Pinpoint the cell where the given text exists, returning its [x, y] midpoint coordinate. 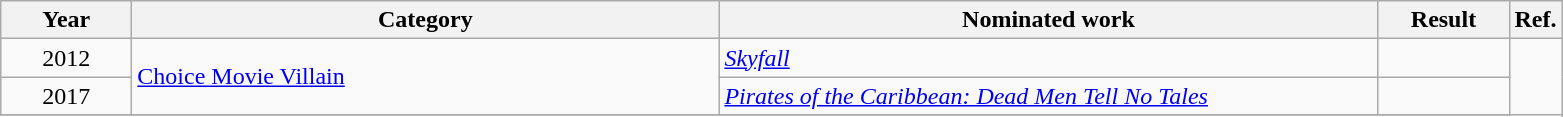
Year [66, 20]
Skyfall [1048, 58]
2017 [66, 96]
Choice Movie Villain [426, 77]
Ref. [1536, 20]
Result [1444, 20]
Category [426, 20]
Pirates of the Caribbean: Dead Men Tell No Tales [1048, 96]
Nominated work [1048, 20]
2012 [66, 58]
